Return the [X, Y] coordinate for the center point of the cell that contains the specified text.  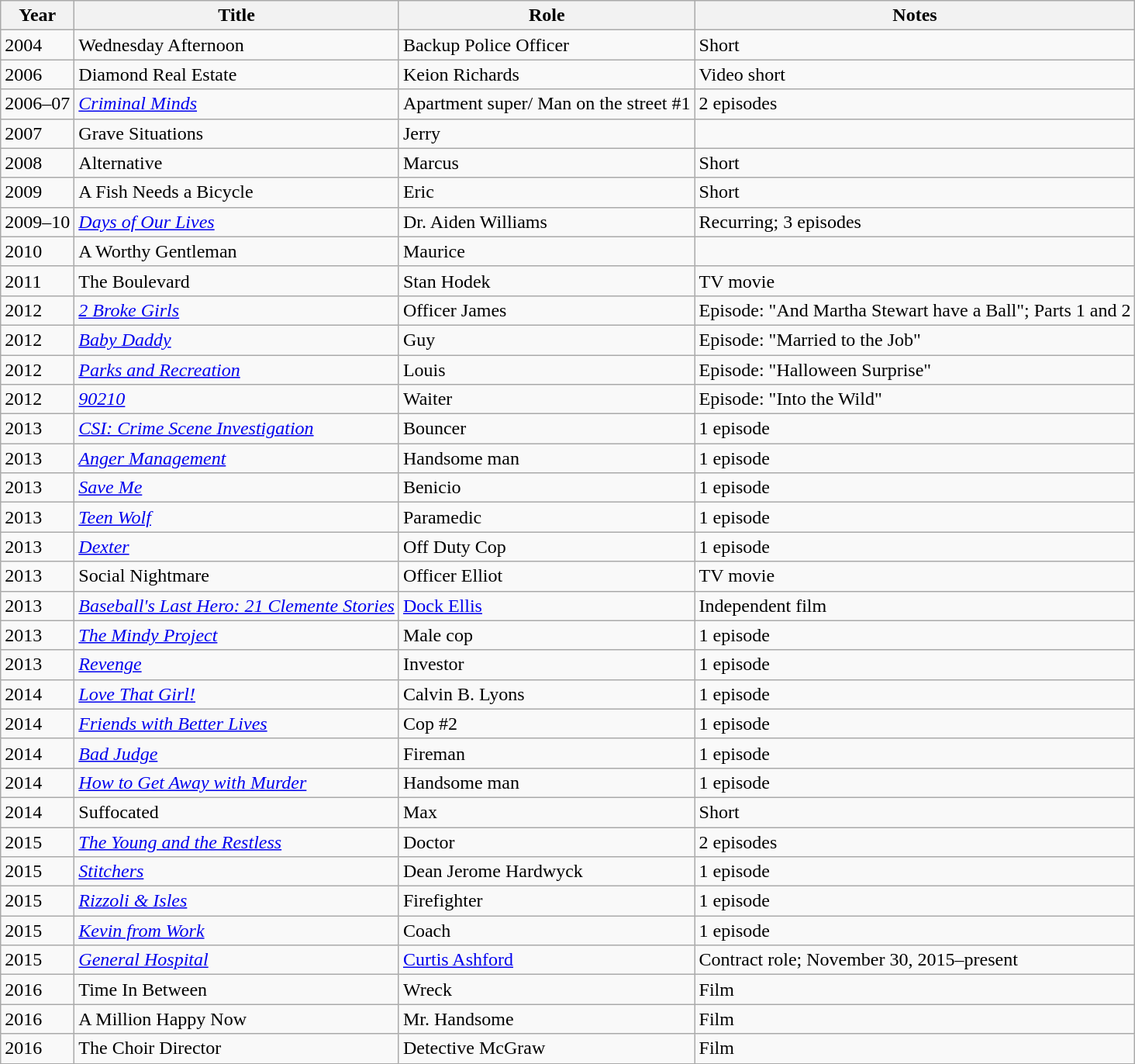
2009–10 [37, 222]
Recurring; 3 episodes [915, 222]
Mr. Handsome [547, 1019]
Eric [547, 192]
The Mindy Project [237, 635]
Male cop [547, 635]
Detective McGraw [547, 1048]
Suffocated [237, 812]
The Choir Director [237, 1048]
A Fish Needs a Bicycle [237, 192]
Teen Wolf [237, 517]
Notes [915, 16]
Independent film [915, 606]
Fireman [547, 753]
Marcus [547, 163]
Dock Ellis [547, 606]
Video short [915, 74]
Grave Situations [237, 133]
Revenge [237, 665]
2010 [37, 251]
Firefighter [547, 901]
Apartment super/ Man on the street #1 [547, 104]
Jerry [547, 133]
Dexter [237, 547]
The Young and the Restless [237, 841]
Officer James [547, 310]
Calvin B. Lyons [547, 694]
2 Broke Girls [237, 310]
Doctor [547, 841]
Stan Hodek [547, 281]
Alternative [237, 163]
Days of Our Lives [237, 222]
A Million Happy Now [237, 1019]
Contract role; November 30, 2015–present [915, 960]
Wreck [547, 990]
2009 [37, 192]
Love That Girl! [237, 694]
Benicio [547, 488]
2006 [37, 74]
How to Get Away with Murder [237, 782]
Dr. Aiden Williams [547, 222]
A Worthy Gentleman [237, 251]
Title [237, 16]
Save Me [237, 488]
Bouncer [547, 429]
Off Duty Cop [547, 547]
Keion Richards [547, 74]
Backup Police Officer [547, 45]
Curtis Ashford [547, 960]
2008 [37, 163]
General Hospital [237, 960]
Baseball's Last Hero: 21 Clemente Stories [237, 606]
Wednesday Afternoon [237, 45]
Criminal Minds [237, 104]
Coach [547, 931]
Friends with Better Lives [237, 724]
Dean Jerome Hardwyck [547, 872]
Paramedic [547, 517]
Officer Elliot [547, 576]
Episode: "Into the Wild" [915, 399]
Investor [547, 665]
Rizzoli & Isles [237, 901]
Episode: "Married to the Job" [915, 340]
Maurice [547, 251]
Bad Judge [237, 753]
2006–07 [37, 104]
CSI: Crime Scene Investigation [237, 429]
Time In Between [237, 990]
Episode: "And Martha Stewart have a Ball"; Parts 1 and 2 [915, 310]
Cop #2 [547, 724]
Waiter [547, 399]
2007 [37, 133]
2004 [37, 45]
The Boulevard [237, 281]
Social Nightmare [237, 576]
Max [547, 812]
Year [37, 16]
Kevin from Work [237, 931]
Guy [547, 340]
Episode: "Halloween Surprise" [915, 370]
90210 [237, 399]
2011 [37, 281]
Anger Management [237, 458]
Louis [547, 370]
Diamond Real Estate [237, 74]
Role [547, 16]
Stitchers [237, 872]
Parks and Recreation [237, 370]
Baby Daddy [237, 340]
